Search for the cell housing the specified text and yield its (X, Y) center coordinate. 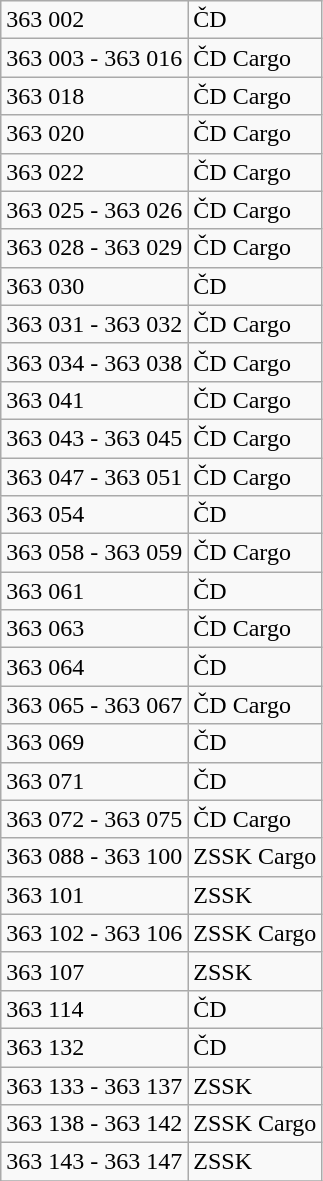
363 088 - 363 100 (94, 857)
363 072 - 363 075 (94, 819)
363 102 - 363 106 (94, 933)
363 114 (94, 1009)
363 018 (94, 96)
363 028 - 363 029 (94, 248)
363 138 - 363 142 (94, 1124)
363 022 (94, 172)
363 043 - 363 045 (94, 438)
363 041 (94, 400)
363 003 - 363 016 (94, 58)
363 061 (94, 591)
363 132 (94, 1047)
363 031 - 363 032 (94, 324)
363 002 (94, 20)
363 064 (94, 667)
363 071 (94, 781)
363 107 (94, 971)
363 054 (94, 515)
363 069 (94, 743)
363 025 - 363 026 (94, 210)
363 065 - 363 067 (94, 705)
363 063 (94, 629)
363 047 - 363 051 (94, 477)
363 143 - 363 147 (94, 1162)
363 133 - 363 137 (94, 1085)
363 101 (94, 895)
363 030 (94, 286)
363 058 - 363 059 (94, 553)
363 034 - 363 038 (94, 362)
363 020 (94, 134)
